From the cell containing the given text, extract its center point as (x, y) coordinate. 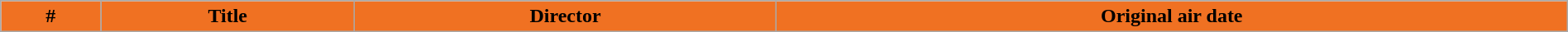
Title (228, 16)
# (51, 16)
Original air date (1171, 16)
Director (566, 16)
